Scan for the cell matching the given text and deliver its [x, y] coordinate at center. 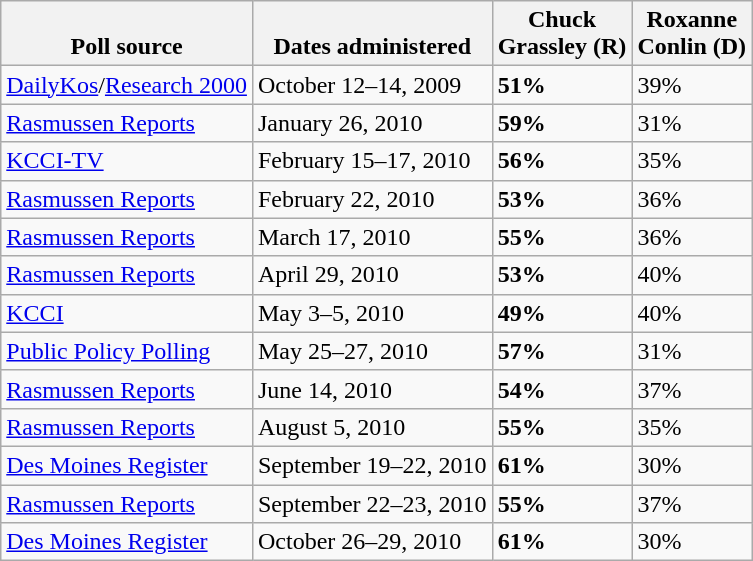
39% [692, 85]
49% [562, 313]
September 22–23, 2010 [372, 503]
Poll source [127, 34]
57% [562, 351]
January 26, 2010 [372, 123]
February 22, 2010 [372, 199]
October 12–14, 2009 [372, 85]
51% [562, 85]
May 25–27, 2010 [372, 351]
56% [562, 161]
June 14, 2010 [372, 389]
March 17, 2010 [372, 237]
August 5, 2010 [372, 427]
April 29, 2010 [372, 275]
October 26–29, 2010 [372, 542]
DailyKos/Research 2000 [127, 85]
59% [562, 123]
54% [562, 389]
May 3–5, 2010 [372, 313]
ChuckGrassley (R) [562, 34]
Public Policy Polling [127, 351]
Dates administered [372, 34]
September 19–22, 2010 [372, 465]
RoxanneConlin (D) [692, 34]
February 15–17, 2010 [372, 161]
KCCI [127, 313]
KCCI-TV [127, 161]
